From the cell containing the given text, extract its center point as (X, Y) coordinate. 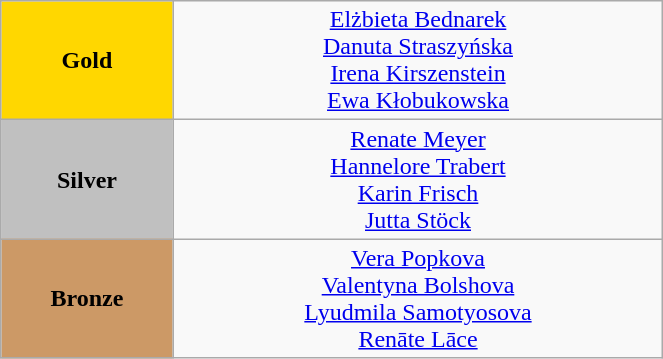
Bronze (87, 298)
Renate MeyerHannelore TrabertKarin FrischJutta Stöck (418, 180)
Gold (87, 60)
Silver (87, 180)
Vera PopkovaValentyna BolshovaLyudmila SamotyosovaRenāte Lāce (418, 298)
Elżbieta BednarekDanuta StraszyńskaIrena KirszensteinEwa Kłobukowska (418, 60)
